Identify which cell holds the provided text, then report its (X, Y) central coordinate. 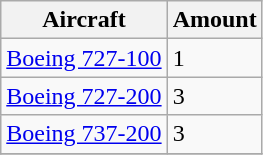
Boeing 727-100 (84, 58)
1 (214, 58)
Aircraft (84, 20)
Amount (214, 20)
Boeing 737-200 (84, 134)
Boeing 727-200 (84, 96)
